Search for the cell housing the specified text and yield its [x, y] center coordinate. 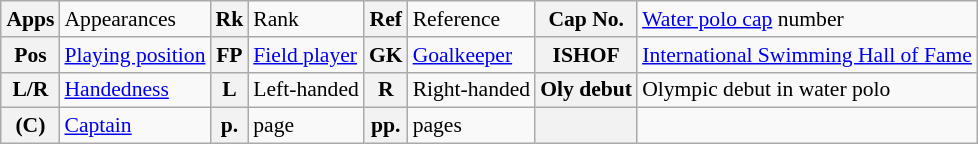
Cap No. [586, 19]
Reference [472, 19]
Pos [30, 55]
pp. [386, 126]
International Swimming Hall of Fame [807, 55]
Ref [386, 19]
L [230, 90]
Handedness [134, 90]
Field player [306, 55]
Goalkeeper [472, 55]
(C) [30, 126]
Left-handed [306, 90]
Water polo cap number [807, 19]
p. [230, 126]
Apps [30, 19]
ISHOF [586, 55]
Playing position [134, 55]
FP [230, 55]
L/R [30, 90]
pages [472, 126]
Olympic debut in water polo [807, 90]
R [386, 90]
Captain [134, 126]
Rk [230, 19]
page [306, 126]
GK [386, 55]
Oly debut [586, 90]
Right-handed [472, 90]
Rank [306, 19]
Appearances [134, 19]
